Identify which cell holds the provided text, then report its [x, y] central coordinate. 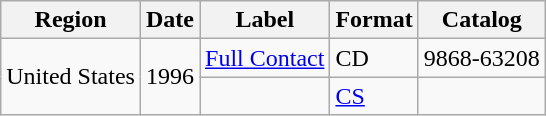
Format [374, 20]
1996 [170, 77]
CS [374, 96]
Label [265, 20]
United States [71, 77]
Catalog [482, 20]
Region [71, 20]
Date [170, 20]
Full Contact [265, 58]
9868-63208 [482, 58]
CD [374, 58]
